Extract the [x, y] coordinate from the center of the cell holding the provided text.  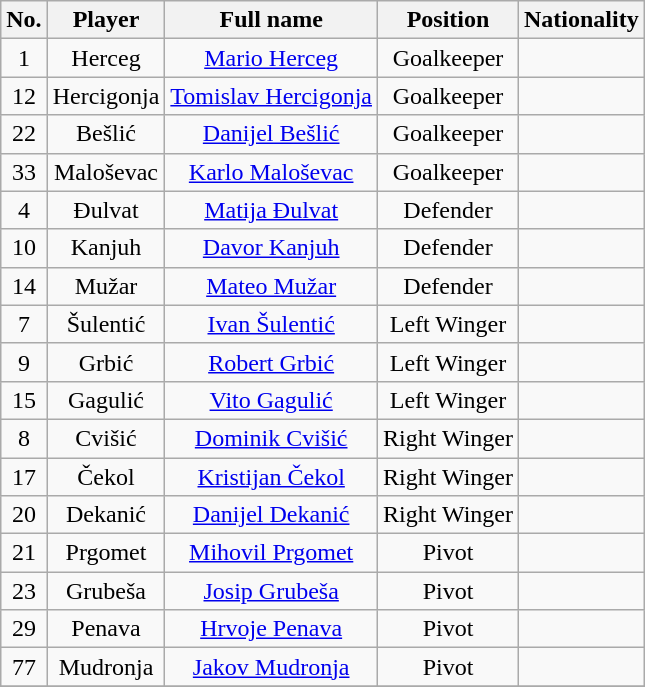
33 [24, 172]
17 [24, 477]
10 [24, 248]
Full name [272, 20]
Đulvat [106, 210]
12 [24, 96]
Gagulić [106, 400]
4 [24, 210]
23 [24, 591]
9 [24, 362]
14 [24, 286]
Cvišić [106, 438]
Danijel Bešlić [272, 134]
Bešlić [106, 134]
Prgomet [106, 553]
Penava [106, 629]
Robert Grbić [272, 362]
Position [448, 20]
29 [24, 629]
Kanjuh [106, 248]
Matija Đulvat [272, 210]
20 [24, 515]
Grubeša [106, 591]
Nationality [581, 20]
7 [24, 324]
Dekanić [106, 515]
Mihovil Prgomet [272, 553]
Mario Herceg [272, 58]
Čekol [106, 477]
Herceg [106, 58]
Mudronja [106, 667]
Tomislav Hercigonja [272, 96]
Mužar [106, 286]
22 [24, 134]
77 [24, 667]
Karlo Maloševac [272, 172]
21 [24, 553]
1 [24, 58]
Kristijan Čekol [272, 477]
Ivan Šulentić [272, 324]
Mateo Mužar [272, 286]
Maloševac [106, 172]
Vito Gagulić [272, 400]
Davor Kanjuh [272, 248]
Josip Grubeša [272, 591]
8 [24, 438]
Jakov Mudronja [272, 667]
Dominik Cvišić [272, 438]
Hercigonja [106, 96]
Grbić [106, 362]
No. [24, 20]
Danijel Dekanić [272, 515]
15 [24, 400]
Player [106, 20]
Šulentić [106, 324]
Hrvoje Penava [272, 629]
